From the cell containing the given text, extract its center point as [X, Y] coordinate. 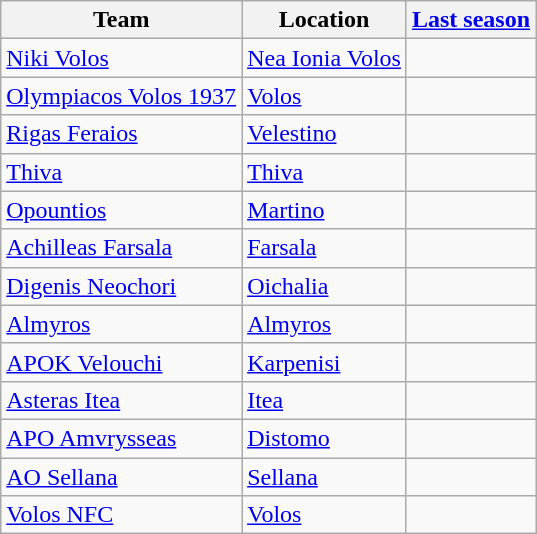
AO Sellana [122, 477]
Karpenisi [324, 362]
Volos NFC [122, 515]
APO Amvrysseas [122, 438]
Rigas Feraios [122, 134]
Distomo [324, 438]
Opountios [122, 210]
Asteras Itea [122, 400]
APOK Velouchi [122, 362]
Achilleas Farsala [122, 248]
Farsala [324, 248]
Digenis Neochori [122, 286]
Martino [324, 210]
Nea Ionia Volos [324, 58]
Team [122, 20]
Olympiacos Volos 1937 [122, 96]
Niki Volos [122, 58]
Last season [470, 20]
Sellana [324, 477]
Velestino [324, 134]
Itea [324, 400]
Oichalia [324, 286]
Location [324, 20]
